Return the [X, Y] coordinate for the center point of the cell that contains the specified text.  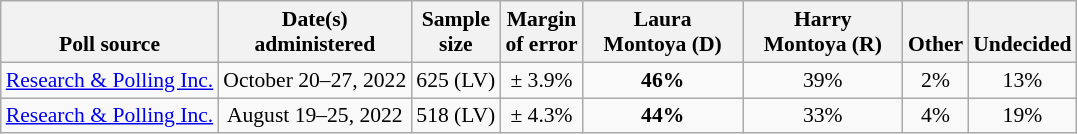
625 (LV) [456, 80]
Marginof error [541, 32]
44% [663, 116]
2% [936, 80]
518 (LV) [456, 116]
October 20–27, 2022 [314, 80]
39% [823, 80]
33% [823, 116]
Other [936, 32]
LauraMontoya (D) [663, 32]
August 19–25, 2022 [314, 116]
46% [663, 80]
HarryMontoya (R) [823, 32]
Samplesize [456, 32]
± 4.3% [541, 116]
Undecided [1022, 32]
± 3.9% [541, 80]
Poll source [110, 32]
4% [936, 116]
19% [1022, 116]
13% [1022, 80]
Date(s)administered [314, 32]
